Locate the cell with the specified text and output its (x, y) center coordinate. 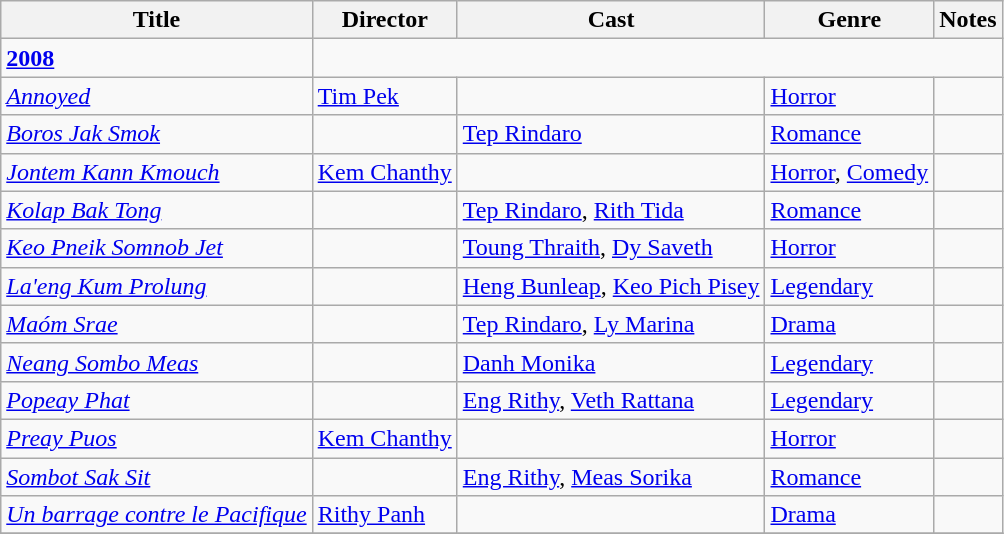
Director (384, 20)
Preay Puos (156, 438)
Annoyed (156, 96)
Tep Rindaro (611, 134)
Kolap Bak Tong (156, 210)
Tep Rindaro, Rith Tida (611, 210)
2008 (156, 58)
Keo Pneik Somnob Jet (156, 248)
Notes (968, 20)
Horror, Comedy (850, 172)
Jontem Kann Kmouch (156, 172)
Boros Jak Smok (156, 134)
Cast (611, 20)
Toung Thraith, Dy Saveth (611, 248)
Danh Monika (611, 362)
Maóm Srae (156, 324)
Eng Rithy, Meas Sorika (611, 477)
Un barrage contre le Pacifique (156, 515)
Heng Bunleap, Keo Pich Pisey (611, 286)
Tim Pek (384, 96)
Rithy Panh (384, 515)
Genre (850, 20)
Popeay Phat (156, 400)
Eng Rithy, Veth Rattana (611, 400)
Neang Sombo Meas (156, 362)
La'eng Kum Prolung (156, 286)
Tep Rindaro, Ly Marina (611, 324)
Sombot Sak Sit (156, 477)
Title (156, 20)
